Find where the given text appears and provide that cell's center as [X, Y] coordinate. 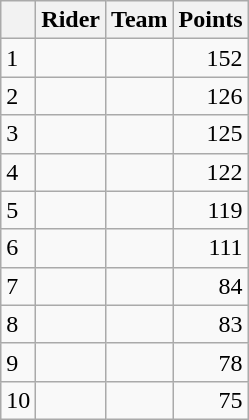
83 [210, 324]
3 [18, 134]
Points [210, 20]
84 [210, 286]
2 [18, 96]
8 [18, 324]
75 [210, 400]
1 [18, 58]
10 [18, 400]
5 [18, 210]
111 [210, 248]
119 [210, 210]
6 [18, 248]
152 [210, 58]
4 [18, 172]
Rider [71, 20]
Team [140, 20]
126 [210, 96]
9 [18, 362]
125 [210, 134]
7 [18, 286]
78 [210, 362]
122 [210, 172]
